From the cell containing the given text, extract its center point as (X, Y) coordinate. 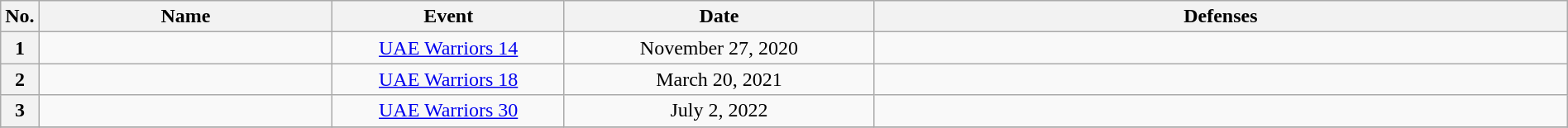
November 27, 2020 (719, 48)
Defenses (1221, 17)
UAE Warriors 18 (448, 79)
July 2, 2022 (719, 111)
2 (20, 79)
Date (719, 17)
Event (448, 17)
UAE Warriors 14 (448, 48)
March 20, 2021 (719, 79)
1 (20, 48)
UAE Warriors 30 (448, 111)
3 (20, 111)
No. (20, 17)
Name (185, 17)
